Find where the given text appears and provide that cell's center as (x, y) coordinate. 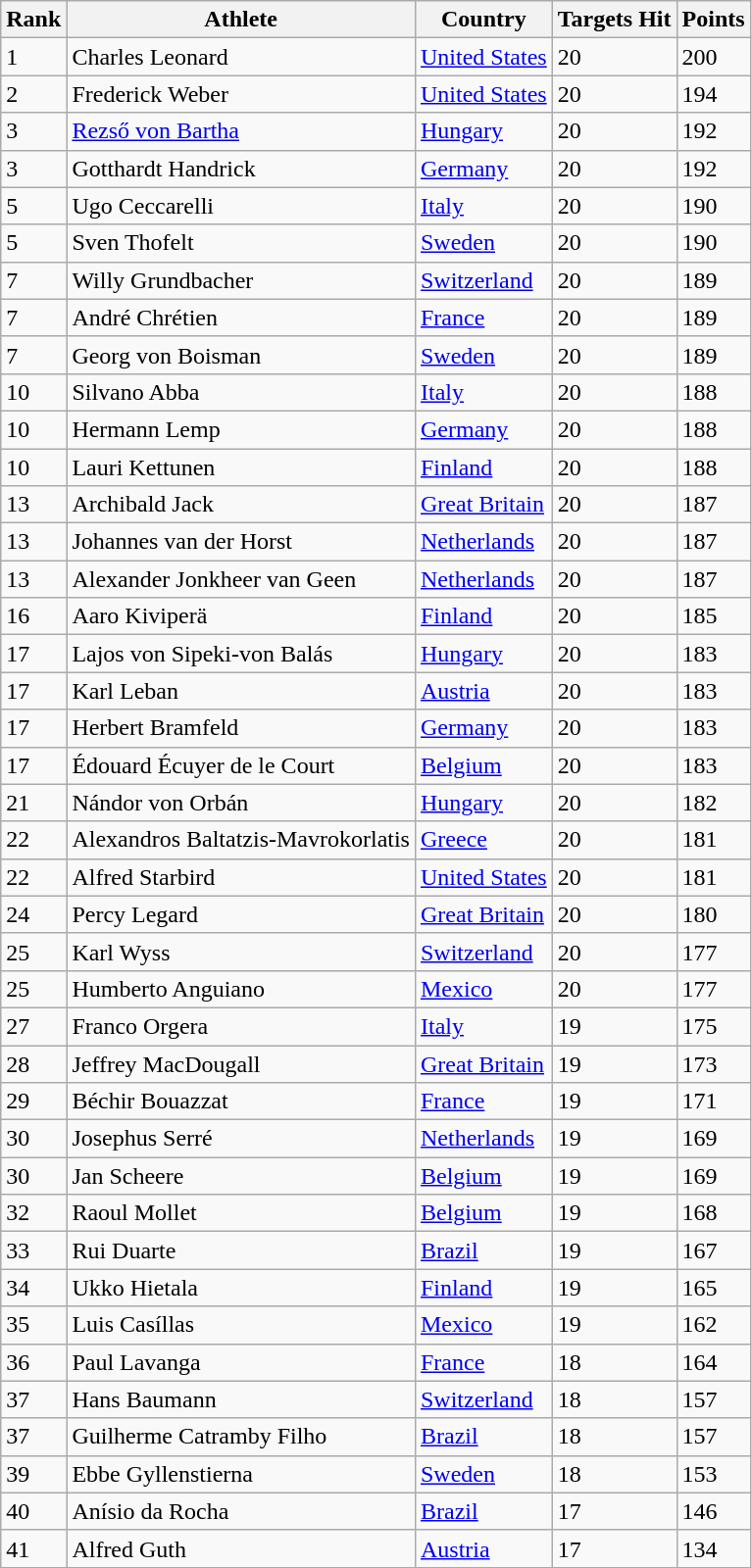
Franco Orgera (241, 1026)
2 (33, 94)
Lajos von Sipeki-von Balás (241, 654)
Herbert Bramfeld (241, 728)
Alfred Guth (241, 1548)
35 (33, 1325)
24 (33, 914)
Karl Wyss (241, 952)
Josephus Serré (241, 1139)
134 (714, 1548)
Rezső von Bartha (241, 131)
Anísio da Rocha (241, 1511)
Points (714, 20)
Rui Duarte (241, 1250)
Lauri Kettunen (241, 467)
171 (714, 1102)
27 (33, 1026)
194 (714, 94)
Béchir Bouazzat (241, 1102)
Silvano Abba (241, 392)
146 (714, 1511)
Raoul Mollet (241, 1213)
36 (33, 1362)
Ugo Ceccarelli (241, 206)
Greece (483, 840)
Gotthardt Handrick (241, 169)
Nándor von Orbán (241, 803)
Willy Grundbacher (241, 280)
Ebbe Gyllenstierna (241, 1474)
173 (714, 1063)
Édouard Écuyer de le Court (241, 765)
34 (33, 1288)
153 (714, 1474)
28 (33, 1063)
Johannes van der Horst (241, 542)
Charles Leonard (241, 57)
1 (33, 57)
33 (33, 1250)
Paul Lavanga (241, 1362)
Jeffrey MacDougall (241, 1063)
Luis Casíllas (241, 1325)
168 (714, 1213)
Hermann Lemp (241, 429)
Athlete (241, 20)
40 (33, 1511)
Rank (33, 20)
162 (714, 1325)
41 (33, 1548)
Alexander Jonkheer van Geen (241, 579)
Frederick Weber (241, 94)
165 (714, 1288)
39 (33, 1474)
Georg von Boisman (241, 355)
200 (714, 57)
164 (714, 1362)
Guilherme Catramby Filho (241, 1437)
182 (714, 803)
Karl Leban (241, 691)
Ukko Hietala (241, 1288)
André Chrétien (241, 318)
Aaro Kiviperä (241, 616)
29 (33, 1102)
Alexandros Baltatzis-Mavrokorlatis (241, 840)
Percy Legard (241, 914)
16 (33, 616)
Targets Hit (614, 20)
185 (714, 616)
Humberto Anguiano (241, 989)
Country (483, 20)
Alfred Starbird (241, 877)
167 (714, 1250)
Archibald Jack (241, 505)
21 (33, 803)
180 (714, 914)
32 (33, 1213)
175 (714, 1026)
Jan Scheere (241, 1176)
Hans Baumann (241, 1399)
Sven Thofelt (241, 243)
